Locate the cell with the specified text and output its [X, Y] center coordinate. 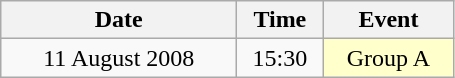
Date [119, 20]
11 August 2008 [119, 58]
Time [280, 20]
15:30 [280, 58]
Group A [388, 58]
Event [388, 20]
